From the cell containing the given text, extract its center point as (X, Y) coordinate. 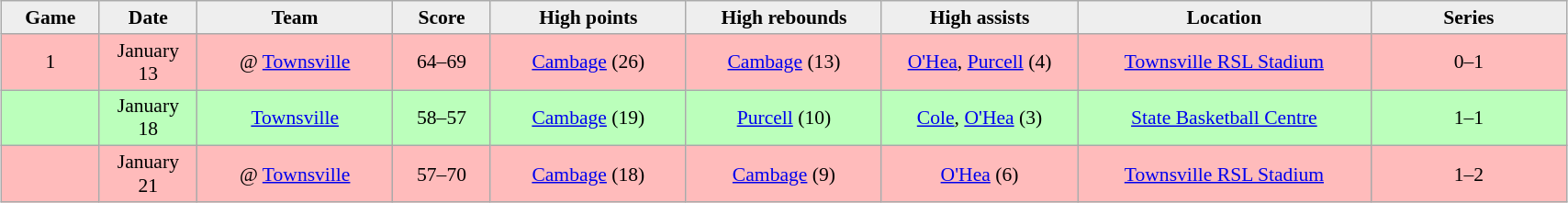
64–69 (442, 62)
Score (442, 17)
High assists (979, 17)
Cambage (13) (784, 62)
O'Hea, Purcell (4) (979, 62)
0–1 (1469, 62)
January 18 (149, 118)
Date (149, 17)
State Basketball Centre (1225, 118)
High rebounds (784, 17)
Cole, O'Hea (3) (979, 118)
58–57 (442, 118)
O'Hea (6) (979, 175)
Series (1469, 17)
57–70 (442, 175)
Team (296, 17)
Townsville (296, 118)
1–2 (1469, 175)
January 21 (149, 175)
Cambage (19) (588, 118)
Location (1225, 17)
Cambage (26) (588, 62)
Cambage (9) (784, 175)
High points (588, 17)
Game (51, 17)
Cambage (18) (588, 175)
Purcell (10) (784, 118)
1 (51, 62)
January 13 (149, 62)
1–1 (1469, 118)
